Determine the (X, Y) coordinate at the center of the cell enclosing the given text.  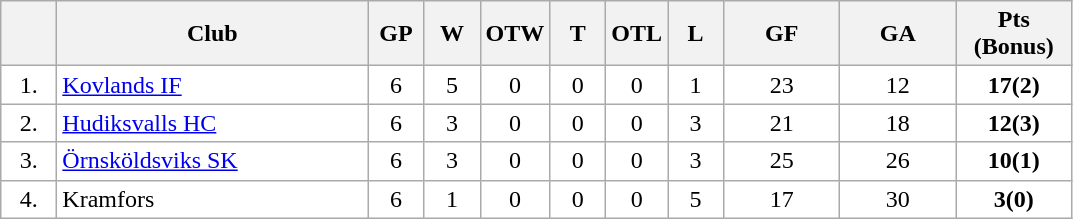
3(0) (1014, 199)
GP (396, 34)
Kramfors (212, 199)
12(3) (1014, 123)
Club (212, 34)
L (696, 34)
26 (898, 161)
12 (898, 85)
Hudiksvalls HC (212, 123)
Kovlands IF (212, 85)
W (452, 34)
30 (898, 199)
2. (29, 123)
GA (898, 34)
Pts (Bonus) (1014, 34)
OTL (637, 34)
23 (782, 85)
Örnsköldsviks SK (212, 161)
4. (29, 199)
18 (898, 123)
T (578, 34)
OTW (515, 34)
1. (29, 85)
3. (29, 161)
GF (782, 34)
17(2) (1014, 85)
17 (782, 199)
10(1) (1014, 161)
25 (782, 161)
21 (782, 123)
